Return the (X, Y) coordinate for the center point of the cell that contains the specified text.  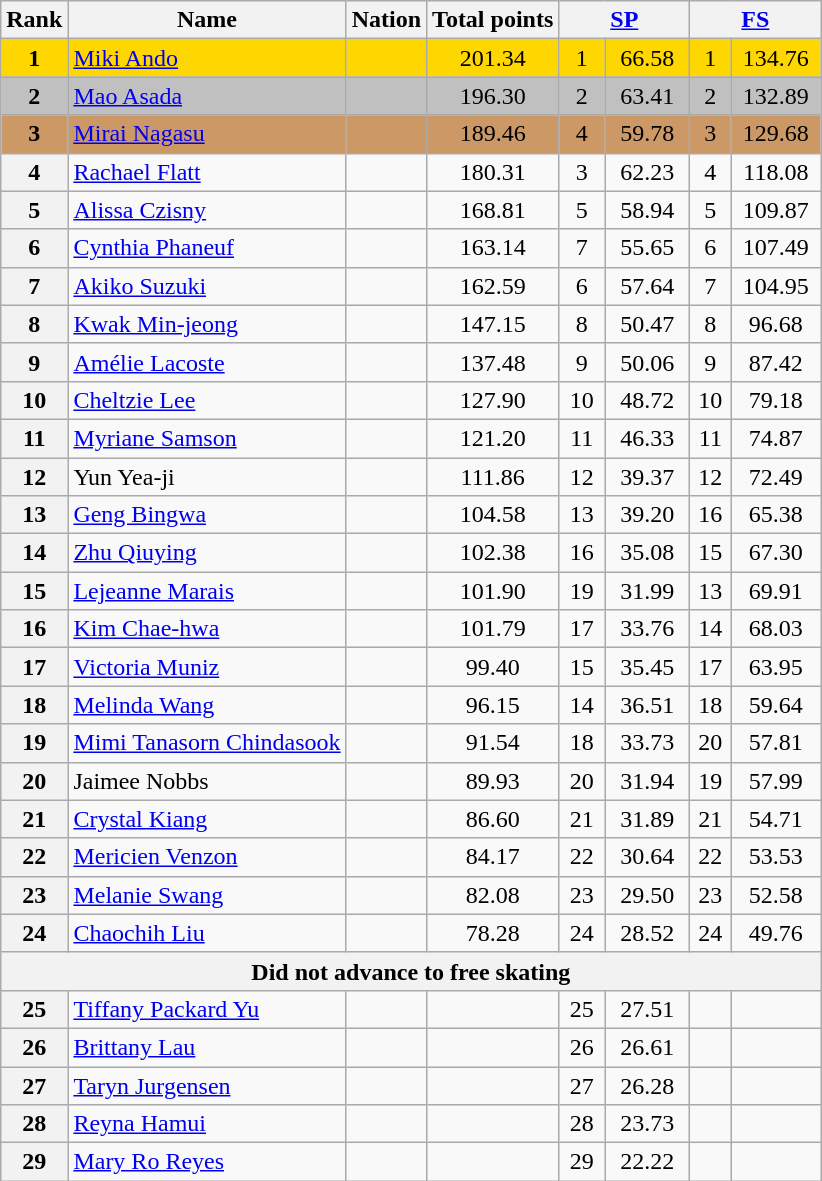
Rank (34, 20)
Alissa Czisny (207, 210)
52.58 (776, 895)
111.86 (493, 477)
39.20 (648, 515)
50.06 (648, 362)
91.54 (493, 743)
30.64 (648, 857)
Lejeanne Marais (207, 591)
134.76 (776, 58)
129.68 (776, 134)
99.40 (493, 667)
28.52 (648, 933)
Myriane Samson (207, 438)
62.23 (648, 172)
Melanie Swang (207, 895)
163.14 (493, 248)
59.78 (648, 134)
201.34 (493, 58)
57.99 (776, 781)
Tiffany Packard Yu (207, 1009)
196.30 (493, 96)
27.51 (648, 1009)
87.42 (776, 362)
Taryn Jurgensen (207, 1085)
Nation (386, 20)
121.20 (493, 438)
104.58 (493, 515)
Jaimee Nobbs (207, 781)
66.58 (648, 58)
57.81 (776, 743)
84.17 (493, 857)
Victoria Muniz (207, 667)
168.81 (493, 210)
78.28 (493, 933)
109.87 (776, 210)
46.33 (648, 438)
162.59 (493, 286)
63.95 (776, 667)
Mimi Tanasorn Chindasook (207, 743)
96.15 (493, 705)
35.45 (648, 667)
Kwak Min-jeong (207, 324)
31.94 (648, 781)
Brittany Lau (207, 1047)
53.53 (776, 857)
107.49 (776, 248)
189.46 (493, 134)
31.89 (648, 819)
63.41 (648, 96)
49.76 (776, 933)
101.90 (493, 591)
Amélie Lacoste (207, 362)
26.28 (648, 1085)
50.47 (648, 324)
55.65 (648, 248)
65.38 (776, 515)
Yun Yea-ji (207, 477)
Geng Bingwa (207, 515)
180.31 (493, 172)
127.90 (493, 400)
Reyna Hamui (207, 1124)
147.15 (493, 324)
137.48 (493, 362)
132.89 (776, 96)
Rachael Flatt (207, 172)
Crystal Kiang (207, 819)
SP (624, 20)
Mao Asada (207, 96)
82.08 (493, 895)
23.73 (648, 1124)
59.64 (776, 705)
67.30 (776, 553)
104.95 (776, 286)
68.03 (776, 629)
57.64 (648, 286)
22.22 (648, 1162)
69.91 (776, 591)
Kim Chae-hwa (207, 629)
101.79 (493, 629)
26.61 (648, 1047)
Melinda Wang (207, 705)
54.71 (776, 819)
33.73 (648, 743)
Cheltzie Lee (207, 400)
Miki Ando (207, 58)
96.68 (776, 324)
118.08 (776, 172)
33.76 (648, 629)
36.51 (648, 705)
Akiko Suzuki (207, 286)
Zhu Qiuying (207, 553)
Did not advance to free skating (411, 971)
Chaochih Liu (207, 933)
29.50 (648, 895)
Total points (493, 20)
35.08 (648, 553)
89.93 (493, 781)
58.94 (648, 210)
86.60 (493, 819)
FS (756, 20)
102.38 (493, 553)
48.72 (648, 400)
Mary Ro Reyes (207, 1162)
72.49 (776, 477)
31.99 (648, 591)
Mericien Venzon (207, 857)
Name (207, 20)
74.87 (776, 438)
39.37 (648, 477)
Mirai Nagasu (207, 134)
79.18 (776, 400)
Cynthia Phaneuf (207, 248)
